Capture the cell that displays the provided text and extract its [X, Y] central coordinate. 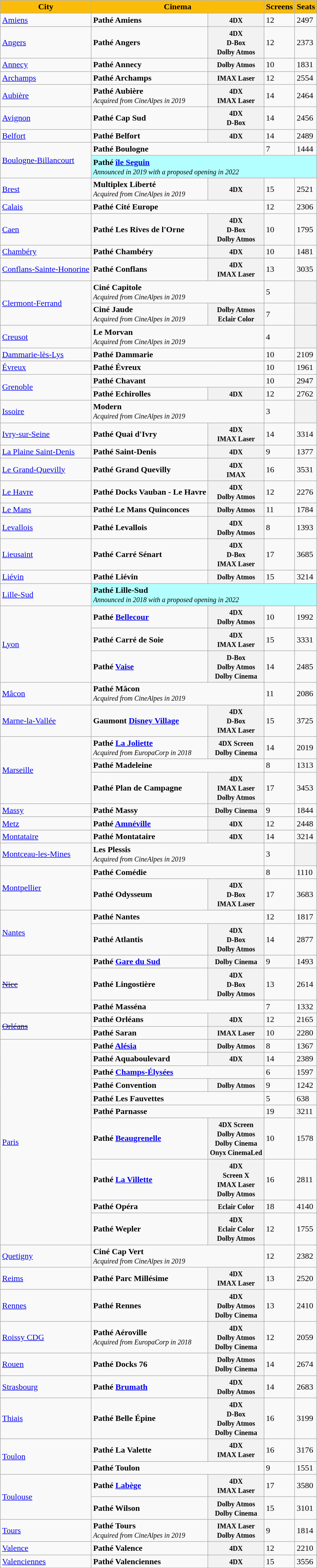
Pathé AérovilleAcquired from EuropaCorp in 2018 [149, 1337]
Pathé Docks Vauban - Le Havre [149, 492]
Pathé Docks 76 [149, 1364]
Rouen [46, 1364]
1784 [306, 509]
4140 [306, 1207]
Pathé Bellecour [149, 617]
Pathé Gare du Sud [149, 962]
2109 [306, 354]
Pathé Wilson [149, 1508]
4DXEclair ColorDolby Atmos [236, 1229]
Caen [46, 229]
1313 [306, 765]
2683 [306, 1387]
18 [279, 1207]
1444 [306, 149]
3453 [306, 788]
Metz [46, 823]
Pathé Champs-Élysées [178, 1072]
Pathé Atlantis [149, 939]
Pathé Aquaboulevard [149, 1059]
Aubière [46, 96]
Pathé Valenciennes [149, 1561]
Screens [279, 7]
Pathé Nantes [178, 917]
Gaumont Disney Village [149, 721]
Pathé Saran [149, 1033]
1367 [306, 1046]
2373 [306, 42]
2489 [306, 136]
Le Mans [46, 509]
3314 [306, 434]
4DXD-BoxDolby AtmosDolby Cinema [236, 1419]
Orléans [46, 1026]
1110 [306, 872]
Pathé Annecy [149, 65]
Pathé Orléans [149, 1020]
Pathé ToursAcquired from CineAlpes in 2019 [149, 1530]
2410 [306, 1306]
Montpellier [46, 888]
4DXIMAX [236, 469]
3211 [306, 1111]
2086 [306, 694]
Pathé Angers [149, 42]
Pathé La Valette [149, 1450]
2280 [306, 1033]
1961 [306, 368]
Tours [46, 1530]
1493 [306, 962]
3683 [306, 895]
Pathé Convention [149, 1085]
Chambéry [46, 252]
4DXD-Box [236, 118]
Pathé Wepler [149, 1229]
2306 [306, 207]
19 [279, 1111]
Pathé Alésia [149, 1046]
3035 [306, 269]
Pathé Belle Épine [149, 1419]
1755 [306, 1229]
Les PlessisAcquired from CineAlpes in 2019 [178, 854]
Annecy [46, 65]
Le Havre [46, 492]
Pathé Comédie [178, 872]
2947 [306, 381]
Pathé Saint-Denis [149, 452]
Pathé La JolietteAcquired from EuropaCorp in 2018 [149, 747]
2614 [306, 984]
Pathé Quai d'Ivry [149, 434]
2059 [306, 1337]
2165 [306, 1020]
Pathé Chambéry [149, 252]
Le Grand-Quevilly [46, 469]
Pathé Vaise [149, 667]
1795 [306, 229]
2497 [306, 20]
2464 [306, 96]
2485 [306, 667]
Cinema [178, 7]
2521 [306, 189]
Pathé Valence [149, 1548]
Pathé Belfort [149, 136]
Montataire [46, 836]
1242 [306, 1085]
Pathé Évreux [178, 368]
Calais [46, 207]
Pathé Rennes [149, 1306]
2448 [306, 823]
1831 [306, 65]
Belfort [46, 136]
Pathé Massy [149, 810]
Ciné JaudeAcquired from CineAlpes in 2019 [149, 314]
Clermont-Ferrand [46, 303]
Pathé Cité Europe [178, 207]
Pathé Grand Quevilly [149, 469]
Archamps [46, 78]
2456 [306, 118]
6 [279, 1072]
Pathé Les Fauvettes [178, 1098]
ModernAcquired from CineAlpes in 2019 [178, 411]
Avignon [46, 118]
1597 [306, 1072]
Marne-la-Vallée [46, 721]
Liévin [46, 577]
Pathé MâconAcquired from CineAlpes in 2019 [178, 694]
3101 [306, 1508]
Lieusaint [46, 555]
3556 [306, 1561]
1578 [306, 1138]
Pathé Boulogne [178, 149]
Pathé Carré de Soie [149, 639]
4 [279, 337]
4DX ScreenDolby AtmosDolby CinemaOnyx CinemaLed [236, 1138]
2210 [306, 1548]
Multiplex LibertéAcquired from CineAlpes in 2019 [149, 189]
3580 [306, 1485]
Pathé Conflans [149, 269]
1332 [306, 1007]
Rennes [46, 1306]
4DXIMAX LaserDolby Atmos [236, 788]
Pathé Dammarie [178, 354]
Pathé Masséna [178, 1007]
Toulon [46, 1456]
Brest [46, 189]
Paris [46, 1142]
Toulouse [46, 1497]
Pathé Liévin [149, 577]
1817 [306, 917]
IMAX LaserDolby Atmos [236, 1530]
2674 [306, 1364]
Pathé Archamps [149, 78]
2762 [306, 394]
3176 [306, 1450]
Massy [46, 810]
2389 [306, 1059]
3725 [306, 721]
Pathé Brumath [149, 1387]
Pathé Parc Millésime [149, 1279]
Lille-Sud [46, 595]
Évreux [46, 368]
Pathé Echirolles [149, 394]
Pathé AubièreAcquired from CineAlpes in 2019 [149, 96]
Le MorvanAcquired from CineAlpes in 2019 [178, 337]
Ciné Cap VertAcquired from CineAlpes in 2019 [178, 1256]
Pathé Carré Sénart [149, 555]
Nantes [46, 933]
Pathé Parnasse [178, 1111]
Angers [46, 42]
Pathé Opéra [149, 1207]
Reims [46, 1279]
2554 [306, 78]
1551 [306, 1468]
Conflans-Sainte-Honorine [46, 269]
Ivry-sur-Seine [46, 434]
Ciné CapitoleAcquired from CineAlpes in 2019 [178, 292]
4DXScreen XIMAX LaserDolby Atmos [236, 1179]
2877 [306, 939]
2811 [306, 1179]
Grenoble [46, 387]
1377 [306, 452]
Pathé Madeleine [178, 765]
Pathé Les Rives de l'Orne [149, 229]
638 [306, 1098]
Nice [46, 984]
2520 [306, 1279]
Valence [46, 1548]
Pathé Toulon [178, 1468]
Creusot [46, 337]
Thiais [46, 1419]
2276 [306, 492]
Valenciennes [46, 1561]
Mâcon [46, 694]
2382 [306, 1256]
Pathé Plan de Campagne [149, 788]
1481 [306, 252]
Pathé Montataire [149, 836]
3531 [306, 469]
1814 [306, 1530]
Boulogne-Billancourt [46, 160]
La Plaine Saint-Denis [46, 452]
Lyon [46, 644]
1844 [306, 810]
3199 [306, 1419]
Levallois [46, 527]
Issoire [46, 411]
Pathé Amiens [149, 20]
Montceau-les-Mines [46, 854]
2019 [306, 747]
Roissy CDG [46, 1337]
Pathé île SeguinAnnounced in 2019 with a proposed opening in 2022 [204, 167]
Pathé Cap Sud [149, 118]
Pathé Chavant [178, 381]
1992 [306, 617]
Pathé Lille-SudAnnounced in 2018 with a proposed opening in 2022 [204, 595]
Marseille [46, 770]
1393 [306, 527]
3331 [306, 639]
3685 [306, 555]
Pathé La Villette [149, 1179]
Seats [306, 7]
Pathé Amnéville [149, 823]
Amiens [46, 20]
Pathé Odysseum [149, 895]
Dolby AtmosEclair Color [236, 314]
D-BoxDolby AtmosDolby Cinema [236, 667]
Eclair Color [236, 1207]
Pathé Le Mans Quinconces [149, 509]
Dammarie-lès-Lys [46, 354]
City [46, 7]
Pathé Beaugrenelle [149, 1138]
Strasbourg [46, 1387]
4DX ScreenDolby Cinema [236, 747]
Pathé Levallois [149, 527]
Pathé Lingostière [149, 984]
Pathé Labège [149, 1485]
Quetigny [46, 1256]
